Output the (x, y) coordinate of the center of the cell containing the given text.  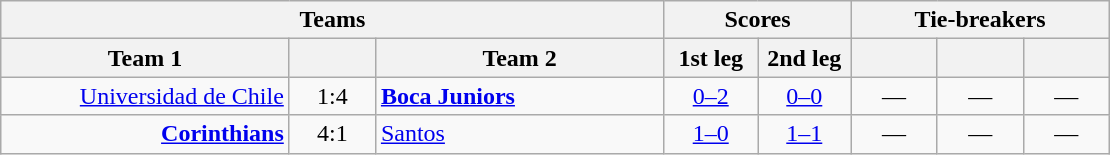
1–0 (711, 134)
1:4 (332, 96)
0–0 (805, 96)
Boca Juniors (520, 96)
Santos (520, 134)
Team 2 (520, 58)
4:1 (332, 134)
Universidad de Chile (146, 96)
Teams (332, 20)
0–2 (711, 96)
2nd leg (805, 58)
1–1 (805, 134)
Scores (758, 20)
Corinthians (146, 134)
Team 1 (146, 58)
Tie-breakers (980, 20)
1st leg (711, 58)
